Identify which cell holds the provided text, then report its (X, Y) central coordinate. 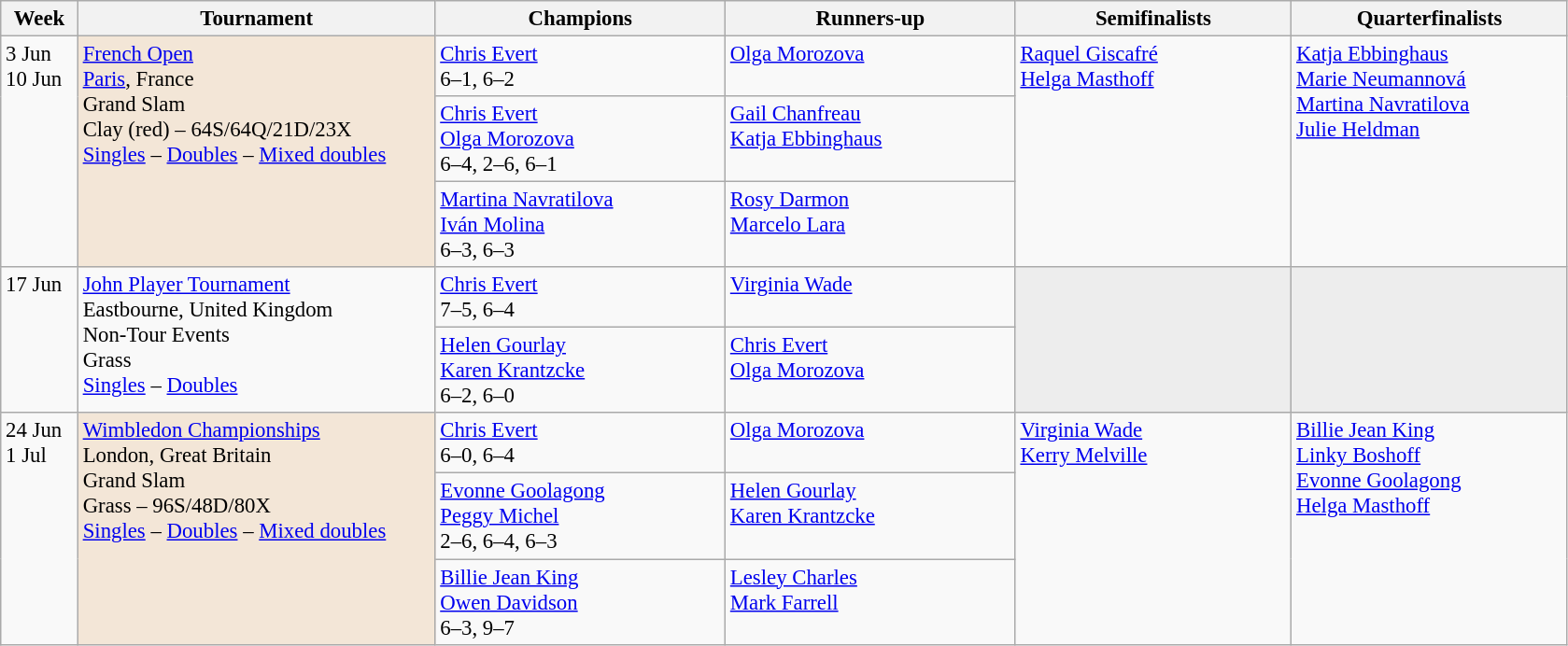
24 Jun1 Jul (39, 528)
French Open Paris, FranceGrand SlamClay (red) – 64S/64Q/21D/23XSingles – Doubles – Mixed doubles (256, 152)
Virginia Wade Kerry Melville (1153, 528)
Billie Jean King Owen Davidson6–3, 9–7 (581, 602)
17 Jun (39, 340)
Katja Ebbinghaus Marie Neumannová Martina Navratilova Julie Heldman (1430, 152)
Champions (581, 19)
Raquel Giscafré Helga Masthoff (1153, 152)
Chris Evert7–5, 6–4 (581, 297)
3 Jun10 Jun (39, 152)
Chris Evert Olga Morozova6–4, 2–6, 6–1 (581, 139)
Tournament (256, 19)
Lesley Charles Mark Farrell (870, 602)
Helen Gourlay Karen Krantzcke6–2, 6–0 (581, 371)
Runners-up (870, 19)
Semifinalists (1153, 19)
Billie Jean King Linky Boshoff Evonne Goolagong Helga Masthoff (1430, 528)
Wimbledon Championships London, Great BritainGrand SlamGrass – 96S/48D/80XSingles – Doubles – Mixed doubles (256, 528)
Helen Gourlay Karen Krantzcke (870, 516)
Chris Evert Olga Morozova (870, 371)
Week (39, 19)
John Player Tournament Eastbourne, United KingdomNon-Tour EventsGrassSingles – Doubles (256, 340)
Evonne Goolagong Peggy Michel2–6, 6–4, 6–3 (581, 516)
Gail Chanfreau Katja Ebbinghaus (870, 139)
Chris Evert6–1, 6–2 (581, 67)
Quarterfinalists (1430, 19)
Rosy Darmon Marcelo Lara (870, 225)
Chris Evert6–0, 6–4 (581, 442)
Martina Navratilova Iván Molina6–3, 6–3 (581, 225)
Virginia Wade (870, 297)
